Extract the [X, Y] coordinate from the center of the cell holding the provided text.  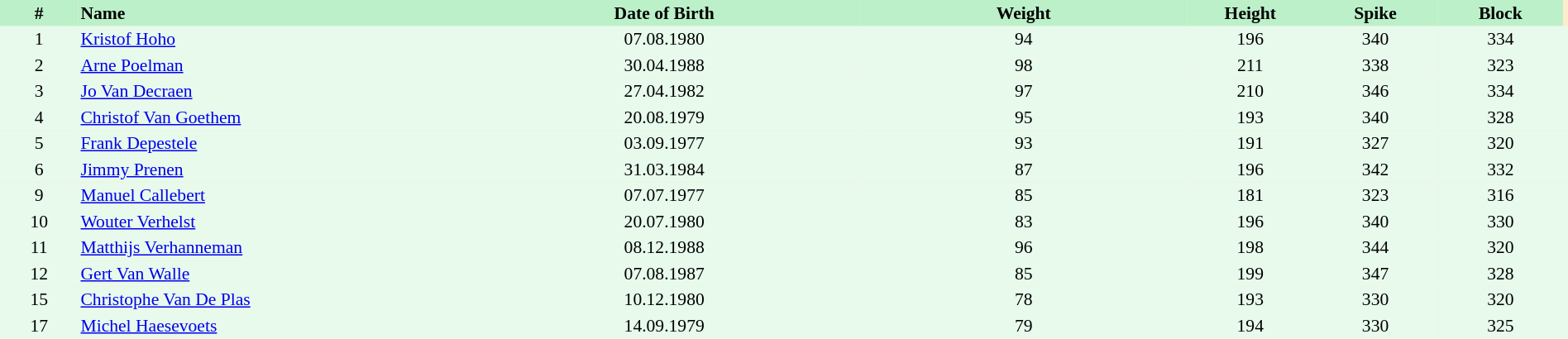
78 [1024, 299]
Frank Depestele [273, 144]
6 [39, 169]
10.12.1980 [664, 299]
17 [39, 326]
97 [1024, 91]
Spike [1374, 13]
342 [1374, 169]
9 [39, 195]
3 [39, 91]
30.04.1988 [664, 65]
332 [1500, 169]
Name [273, 13]
20.08.1979 [664, 117]
96 [1024, 248]
199 [1250, 274]
346 [1374, 91]
87 [1024, 169]
5 [39, 144]
14.09.1979 [664, 326]
15 [39, 299]
10 [39, 222]
347 [1374, 274]
Weight [1024, 13]
338 [1374, 65]
2 [39, 65]
83 [1024, 222]
07.08.1980 [664, 40]
1 [39, 40]
79 [1024, 326]
11 [39, 248]
4 [39, 117]
Jo Van Decraen [273, 91]
Date of Birth [664, 13]
181 [1250, 195]
Kristof Hoho [273, 40]
198 [1250, 248]
98 [1024, 65]
327 [1374, 144]
08.12.1988 [664, 248]
194 [1250, 326]
Gert Van Walle [273, 274]
Manuel Callebert [273, 195]
Michel Haesevoets [273, 326]
344 [1374, 248]
316 [1500, 195]
Christophe Van De Plas [273, 299]
31.03.1984 [664, 169]
Height [1250, 13]
94 [1024, 40]
20.07.1980 [664, 222]
03.09.1977 [664, 144]
325 [1500, 326]
Wouter Verhelst [273, 222]
95 [1024, 117]
Matthijs Verhanneman [273, 248]
210 [1250, 91]
# [39, 13]
Block [1500, 13]
Jimmy Prenen [273, 169]
Christof Van Goethem [273, 117]
07.07.1977 [664, 195]
211 [1250, 65]
12 [39, 274]
07.08.1987 [664, 274]
93 [1024, 144]
191 [1250, 144]
27.04.1982 [664, 91]
Arne Poelman [273, 65]
